For the text-containing cell, return its midpoint in (x, y) coordinate format. 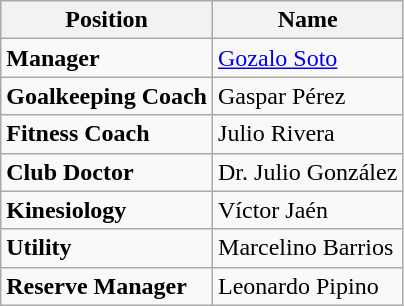
Gozalo Soto (308, 58)
Name (308, 20)
Fitness Coach (107, 134)
Position (107, 20)
Julio Rivera (308, 134)
Club Doctor (107, 172)
Goalkeeping Coach (107, 96)
Gaspar Pérez (308, 96)
Utility (107, 248)
Víctor Jaén (308, 210)
Reserve Manager (107, 286)
Leonardo Pipino (308, 286)
Manager (107, 58)
Kinesiology (107, 210)
Dr. Julio González (308, 172)
Marcelino Barrios (308, 248)
